Scan for the cell matching the given text and deliver its (x, y) coordinate at center. 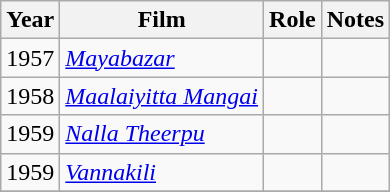
Year (30, 20)
Notes (355, 20)
Vannakili (162, 172)
Film (162, 20)
Role (293, 20)
Maalaiyitta Mangai (162, 96)
1958 (30, 96)
Nalla Theerpu (162, 134)
Mayabazar (162, 58)
1957 (30, 58)
